For the text-containing cell, return its midpoint in [X, Y] coordinate format. 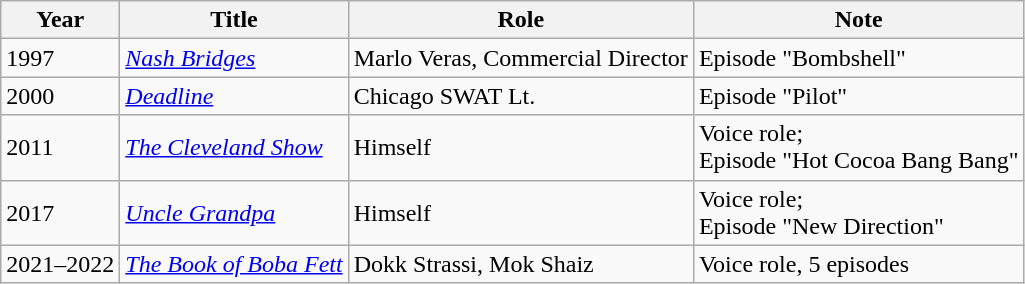
Voice role;Episode "New Direction" [858, 212]
The Book of Boba Fett [234, 264]
Voice role;Episode "Hot Cocoa Bang Bang" [858, 148]
2000 [60, 96]
Chicago SWAT Lt. [520, 96]
Title [234, 20]
Role [520, 20]
Uncle Grandpa [234, 212]
Voice role, 5 episodes [858, 264]
2021–2022 [60, 264]
Nash Bridges [234, 58]
1997 [60, 58]
Note [858, 20]
Deadline [234, 96]
Marlo Veras, Commercial Director [520, 58]
Year [60, 20]
2017 [60, 212]
Episode "Pilot" [858, 96]
Episode "Bombshell" [858, 58]
Dokk Strassi, Mok Shaiz [520, 264]
2011 [60, 148]
The Cleveland Show [234, 148]
